Output the [X, Y] coordinate of the center of the cell containing the given text.  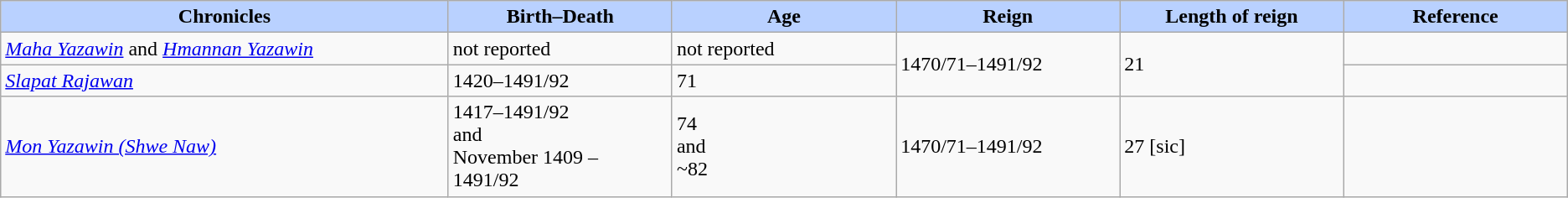
21 [1231, 65]
27 [sic] [1231, 146]
Birth–Death [560, 17]
Slapat Rajawan [224, 81]
Length of reign [1231, 17]
Chronicles [224, 17]
Reign [1008, 17]
Mon Yazawin (Shwe Naw) [224, 146]
1417–1491/92 and November 1409 – 1491/92 [560, 146]
Age [784, 17]
71 [784, 81]
74 and ~82 [784, 146]
1420–1491/92 [560, 81]
Maha Yazawin and Hmannan Yazawin [224, 49]
Reference [1456, 17]
